Output the [x, y] coordinate of the center of the cell containing the given text.  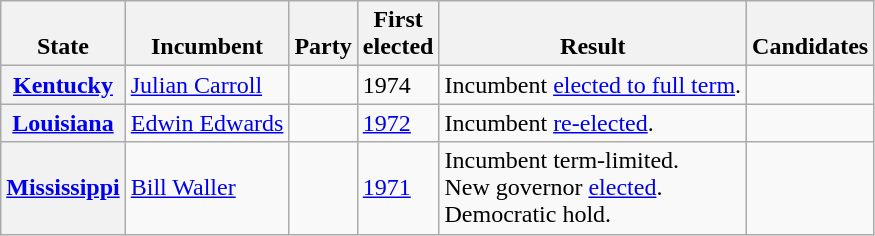
Louisiana [63, 123]
Julian Carroll [207, 85]
Candidates [810, 34]
Result [593, 34]
Incumbent re-elected. [593, 123]
Bill Waller [207, 188]
Kentucky [63, 85]
State [63, 34]
1971 [398, 188]
Incumbent [207, 34]
1974 [398, 85]
Incumbent elected to full term. [593, 85]
Firstelected [398, 34]
Edwin Edwards [207, 123]
1972 [398, 123]
Mississippi [63, 188]
Incumbent term-limited. New governor elected. Democratic hold. [593, 188]
Party [323, 34]
